Return the (x, y) coordinate for the center point of the cell that contains the specified text.  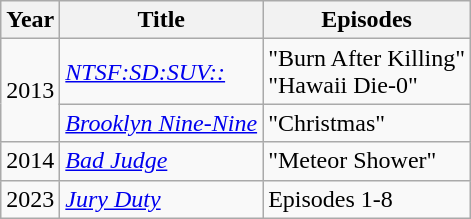
2023 (30, 199)
2013 (30, 90)
Episodes (367, 20)
Title (162, 20)
Year (30, 20)
Bad Judge (162, 161)
Jury Duty (162, 199)
"Meteor Shower" (367, 161)
NTSF:SD:SUV:: (162, 72)
"Christmas" (367, 123)
Episodes 1-8 (367, 199)
Brooklyn Nine-Nine (162, 123)
2014 (30, 161)
"Burn After Killing""Hawaii Die-0" (367, 72)
